Provide the [x, y] coordinate of the cell's center where the given text is located.  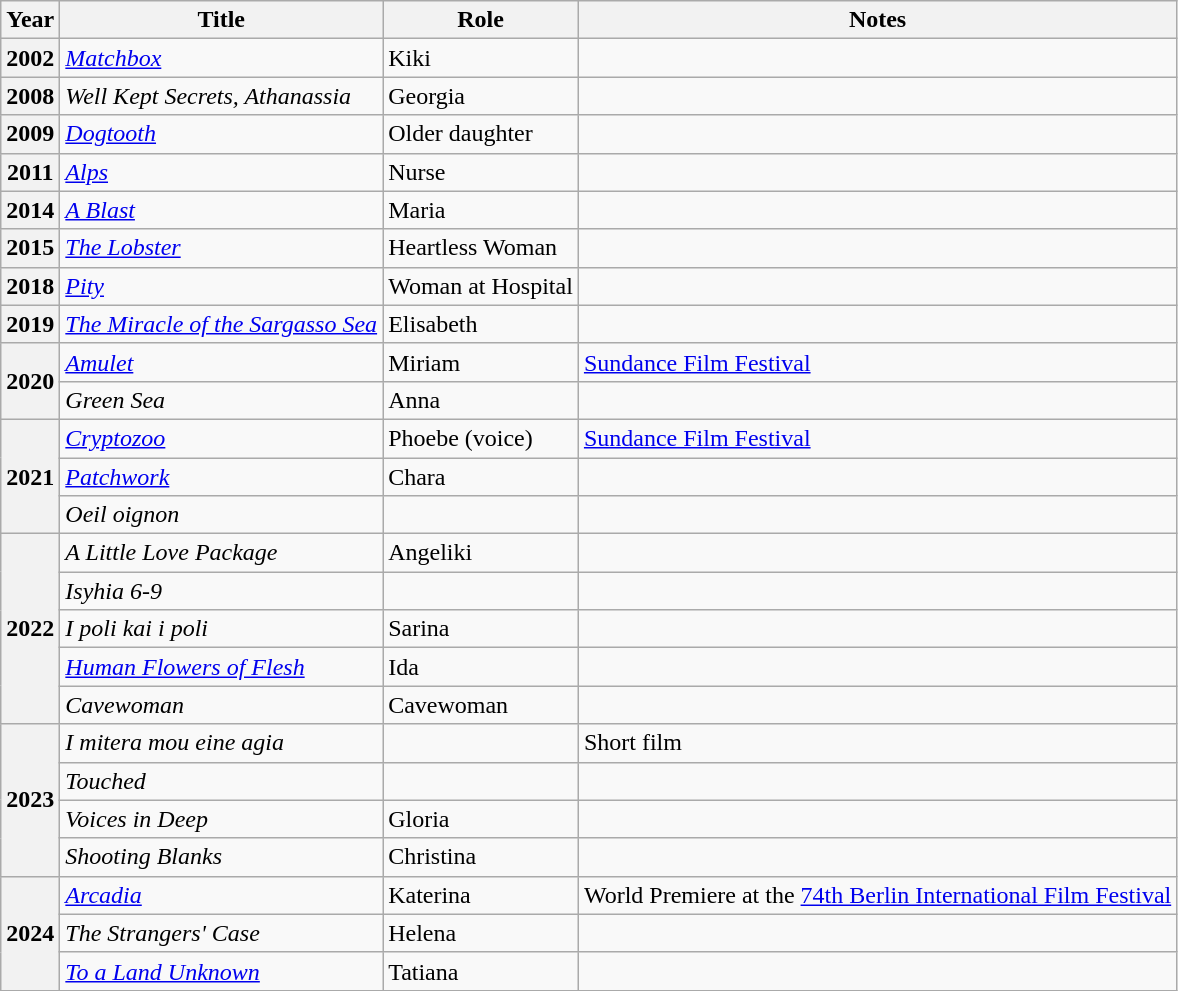
Angeliki [481, 553]
Miriam [481, 362]
Ida [481, 667]
Role [481, 20]
2014 [30, 210]
Alps [222, 172]
Tatiana [481, 971]
2023 [30, 800]
Woman at Hospital [481, 286]
Touched [222, 781]
Helena [481, 933]
Notes [877, 20]
Chara [481, 477]
Georgia [481, 96]
2011 [30, 172]
The Miracle of the Sargasso Sea [222, 324]
Human Flowers of Flesh [222, 667]
Older daughter [481, 134]
Year [30, 20]
Oeil oignon [222, 515]
Elisabeth [481, 324]
2021 [30, 476]
World Premiere at the 74th Berlin International Film Festival [877, 895]
I poli kai i poli [222, 629]
The Lobster [222, 248]
2015 [30, 248]
Dogtooth [222, 134]
Nurse [481, 172]
2024 [30, 933]
Heartless Woman [481, 248]
2009 [30, 134]
A Blast [222, 210]
Well Kept Secrets, Athanassia [222, 96]
2002 [30, 58]
Amulet [222, 362]
Maria [481, 210]
I mitera mou eine agia [222, 743]
Voices in Deep [222, 819]
Arcadia [222, 895]
Phoebe (voice) [481, 438]
Matchbox [222, 58]
Green Sea [222, 400]
Isyhia 6-9 [222, 591]
Sarina [481, 629]
Kiki [481, 58]
A Little Love Package [222, 553]
The Strangers' Case [222, 933]
Title [222, 20]
Pity [222, 286]
Short film [877, 743]
2019 [30, 324]
Anna [481, 400]
Katerina [481, 895]
2018 [30, 286]
To a Land Unknown [222, 971]
Patchwork [222, 477]
2020 [30, 381]
Cryptozoo [222, 438]
Gloria [481, 819]
2008 [30, 96]
Shooting Blanks [222, 857]
Christina [481, 857]
2022 [30, 629]
